Capture the cell that displays the provided text and extract its (X, Y) central coordinate. 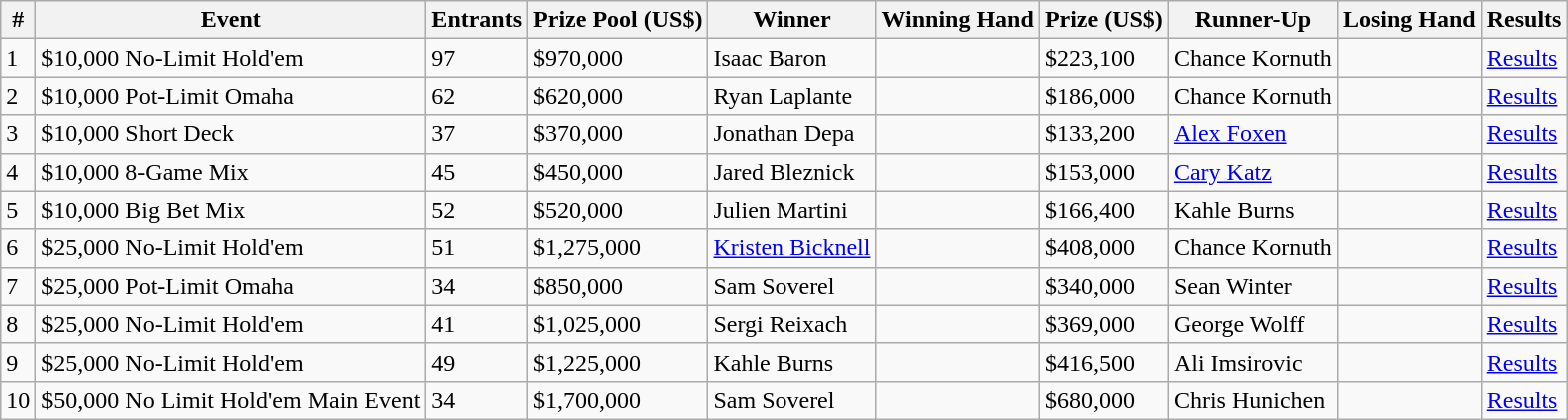
$153,000 (1103, 172)
Entrants (477, 20)
$1,700,000 (618, 400)
5 (18, 210)
41 (477, 324)
$408,000 (1103, 248)
37 (477, 134)
Sean Winter (1253, 286)
$10,000 8-Game Mix (231, 172)
8 (18, 324)
$680,000 (1103, 400)
Winning Hand (957, 20)
$166,400 (1103, 210)
$10,000 Short Deck (231, 134)
$133,200 (1103, 134)
Ali Imsirovic (1253, 362)
Winner (791, 20)
$450,000 (618, 172)
97 (477, 58)
$620,000 (618, 96)
$223,100 (1103, 58)
Cary Katz (1253, 172)
Ryan Laplante (791, 96)
1 (18, 58)
52 (477, 210)
9 (18, 362)
49 (477, 362)
$340,000 (1103, 286)
$370,000 (618, 134)
Runner-Up (1253, 20)
45 (477, 172)
62 (477, 96)
Sergi Reixach (791, 324)
4 (18, 172)
Isaac Baron (791, 58)
$520,000 (618, 210)
$850,000 (618, 286)
George Wolff (1253, 324)
# (18, 20)
51 (477, 248)
Chris Hunichen (1253, 400)
Alex Foxen (1253, 134)
$10,000 Pot-Limit Omaha (231, 96)
7 (18, 286)
6 (18, 248)
$416,500 (1103, 362)
$970,000 (618, 58)
Julien Martini (791, 210)
3 (18, 134)
$50,000 No Limit Hold'em Main Event (231, 400)
$369,000 (1103, 324)
Prize Pool (US$) (618, 20)
$10,000 No-Limit Hold'em (231, 58)
Event (231, 20)
Losing Hand (1409, 20)
$1,025,000 (618, 324)
2 (18, 96)
$25,000 Pot-Limit Omaha (231, 286)
Jared Bleznick (791, 172)
Prize (US$) (1103, 20)
Jonathan Depa (791, 134)
$1,275,000 (618, 248)
Kristen Bicknell (791, 248)
$10,000 Big Bet Mix (231, 210)
$1,225,000 (618, 362)
$186,000 (1103, 96)
10 (18, 400)
